Identify which cell holds the provided text, then report its (x, y) central coordinate. 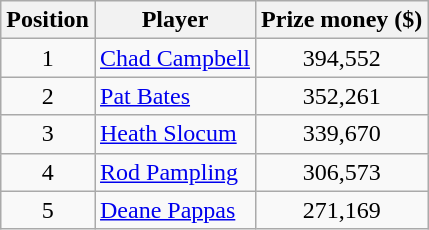
339,670 (342, 134)
271,169 (342, 210)
352,261 (342, 96)
5 (48, 210)
2 (48, 96)
Prize money ($) (342, 20)
Position (48, 20)
1 (48, 58)
4 (48, 172)
306,573 (342, 172)
Deane Pappas (174, 210)
394,552 (342, 58)
Chad Campbell (174, 58)
Heath Slocum (174, 134)
Rod Pampling (174, 172)
Pat Bates (174, 96)
3 (48, 134)
Player (174, 20)
